Locate the cell with the specified text and output its (x, y) center coordinate. 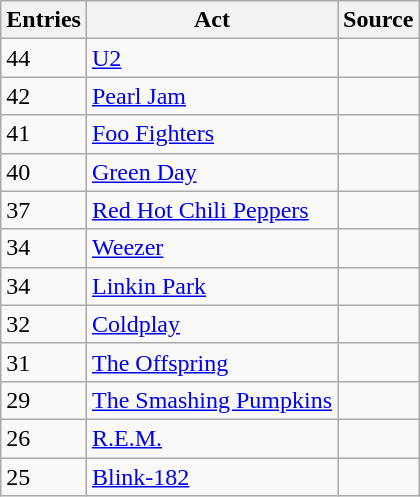
U2 (212, 58)
42 (44, 96)
Blink-182 (212, 477)
25 (44, 477)
44 (44, 58)
Pearl Jam (212, 96)
Foo Fighters (212, 134)
Source (378, 20)
37 (44, 210)
Weezer (212, 248)
Linkin Park (212, 286)
31 (44, 362)
Act (212, 20)
41 (44, 134)
40 (44, 172)
R.E.M. (212, 438)
26 (44, 438)
Red Hot Chili Peppers (212, 210)
The Smashing Pumpkins (212, 400)
Green Day (212, 172)
32 (44, 324)
Entries (44, 20)
Coldplay (212, 324)
29 (44, 400)
The Offspring (212, 362)
